Detect which cell encompasses the target text, then output its [x, y] center coordinate. 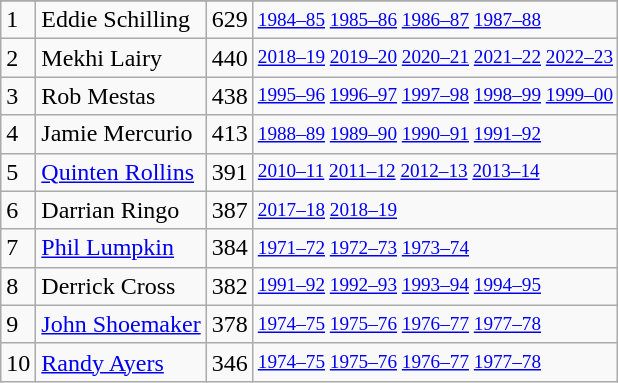
2 [18, 58]
382 [230, 286]
Derrick Cross [121, 286]
2018–19 2019–20 2020–21 2021–22 2022–23 [435, 58]
10 [18, 362]
Mekhi Lairy [121, 58]
Quinten Rollins [121, 172]
9 [18, 324]
346 [230, 362]
4 [18, 134]
629 [230, 20]
Rob Mestas [121, 96]
7 [18, 248]
1 [18, 20]
413 [230, 134]
378 [230, 324]
5 [18, 172]
1995–96 1996–97 1997–98 1998–99 1999–00 [435, 96]
Darrian Ringo [121, 210]
John Shoemaker [121, 324]
440 [230, 58]
1984–85 1985–86 1986–87 1987–88 [435, 20]
2017–18 2018–19 [435, 210]
387 [230, 210]
Phil Lumpkin [121, 248]
1971–72 1972–73 1973–74 [435, 248]
Jamie Mercurio [121, 134]
391 [230, 172]
2010–11 2011–12 2012–13 2013–14 [435, 172]
6 [18, 210]
Eddie Schilling [121, 20]
Randy Ayers [121, 362]
3 [18, 96]
8 [18, 286]
1991–92 1992–93 1993–94 1994–95 [435, 286]
1988–89 1989–90 1990–91 1991–92 [435, 134]
384 [230, 248]
438 [230, 96]
